From the cell containing the given text, extract its center point as (X, Y) coordinate. 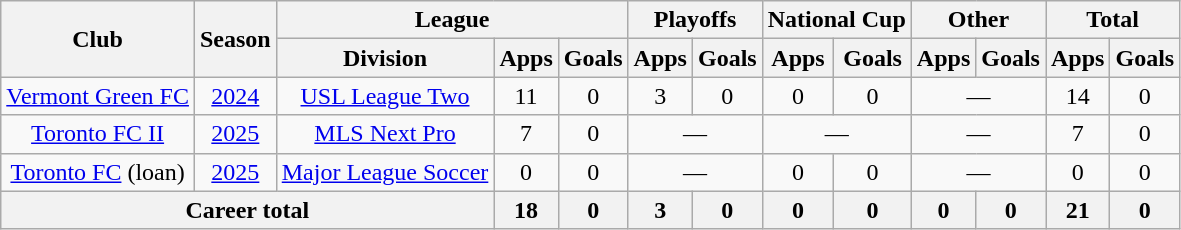
11 (526, 96)
2024 (235, 96)
Toronto FC II (98, 134)
Career total (248, 210)
18 (526, 210)
Club (98, 39)
Season (235, 39)
League (452, 20)
Vermont Green FC (98, 96)
Major League Soccer (385, 172)
Toronto FC (loan) (98, 172)
MLS Next Pro (385, 134)
USL League Two (385, 96)
Other (978, 20)
Total (1113, 20)
14 (1078, 96)
National Cup (836, 20)
Division (385, 58)
Playoffs (695, 20)
21 (1078, 210)
